Provide the (X, Y) coordinate of the cell's center where the given text is located.  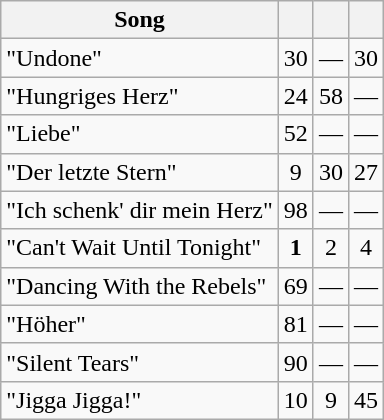
"Der letzte Stern" (140, 172)
81 (296, 324)
4 (366, 248)
"Liebe" (140, 134)
"Ich schenk' dir mein Herz" (140, 210)
24 (296, 96)
"Silent Tears" (140, 362)
"Can't Wait Until Tonight" (140, 248)
"Höher" (140, 324)
"Dancing With the Rebels" (140, 286)
27 (366, 172)
90 (296, 362)
10 (296, 400)
45 (366, 400)
69 (296, 286)
"Undone" (140, 58)
"Jigga Jigga!" (140, 400)
98 (296, 210)
Song (140, 20)
52 (296, 134)
1 (296, 248)
58 (330, 96)
"Hungriges Herz" (140, 96)
2 (330, 248)
